For the text-containing cell, return its midpoint in (X, Y) coordinate format. 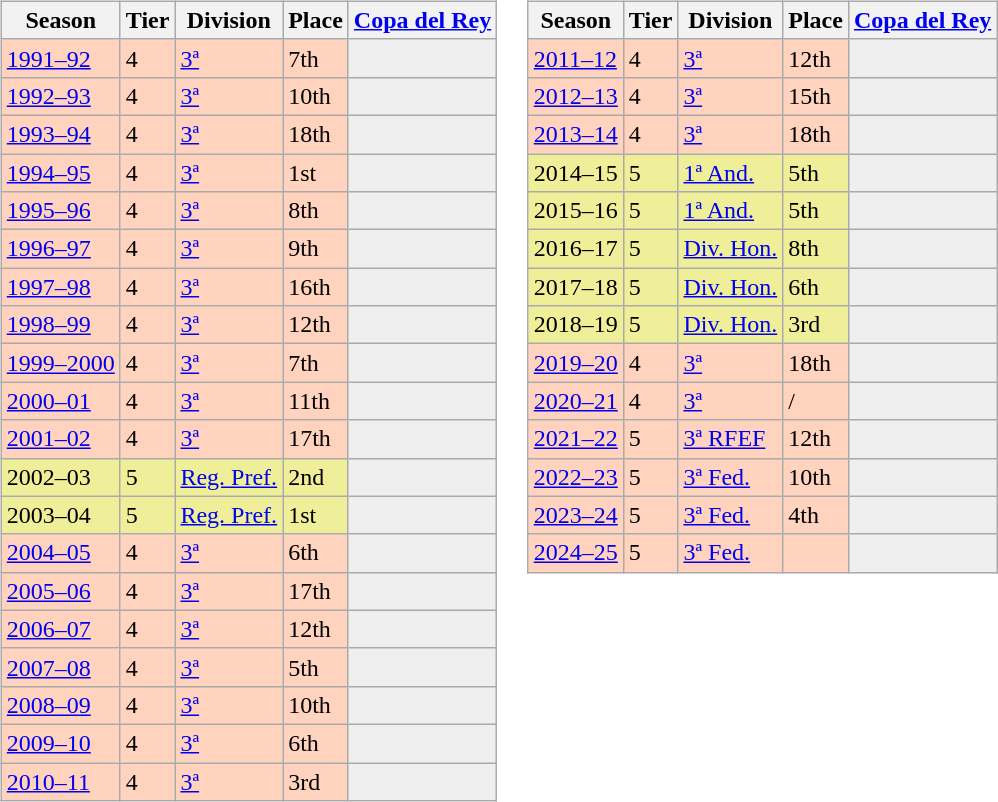
2010–11 (60, 781)
1991–92 (60, 58)
15th (816, 96)
2022–23 (576, 477)
1996–97 (60, 249)
1992–93 (60, 96)
9th (316, 249)
2003–04 (60, 515)
2011–12 (576, 58)
1993–94 (60, 134)
2006–07 (60, 629)
2004–05 (60, 553)
2019–20 (576, 363)
/ (816, 401)
11th (316, 401)
2018–19 (576, 325)
2016–17 (576, 249)
2017–18 (576, 287)
2013–14 (576, 134)
2009–10 (60, 743)
2014–15 (576, 173)
4th (816, 515)
3ª RFEF (730, 439)
1999–2000 (60, 363)
2020–21 (576, 401)
2000–01 (60, 401)
1997–98 (60, 287)
2012–13 (576, 96)
2002–03 (60, 477)
2nd (316, 477)
2015–16 (576, 211)
1994–95 (60, 173)
2007–08 (60, 667)
2021–22 (576, 439)
2008–09 (60, 705)
2001–02 (60, 439)
2005–06 (60, 591)
2023–24 (576, 515)
1998–99 (60, 325)
2024–25 (576, 553)
16th (316, 287)
1995–96 (60, 211)
